Provide the [X, Y] coordinate of the cell's center where the given text is located.  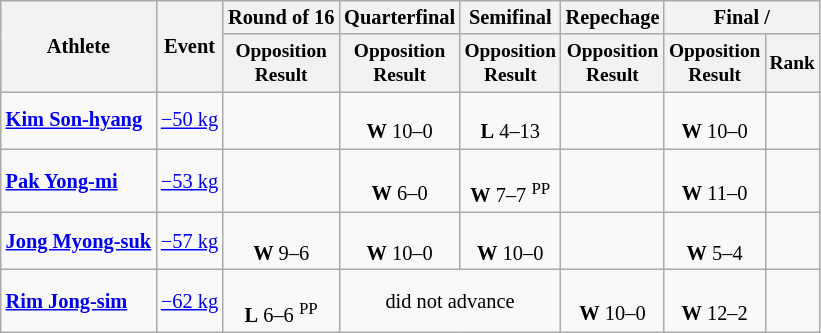
Semifinal [510, 17]
W 5–4 [714, 241]
Event [190, 46]
W 12–2 [714, 302]
W 11–0 [714, 180]
Jong Myong-suk [78, 241]
Rim Jong-sim [78, 302]
Pak Yong-mi [78, 180]
Round of 16 [281, 17]
W 7–7 PP [510, 180]
did not advance [450, 302]
Rank [792, 62]
−53 kg [190, 180]
Kim Son-hyang [78, 120]
−50 kg [190, 120]
Quarterfinal [400, 17]
Repechage [613, 17]
L 4–13 [510, 120]
Final / [742, 17]
−62 kg [190, 302]
W 6–0 [400, 180]
Athlete [78, 46]
L 6–6 PP [281, 302]
−57 kg [190, 241]
W 9–6 [281, 241]
